Detect which cell encompasses the target text, then output its (x, y) center coordinate. 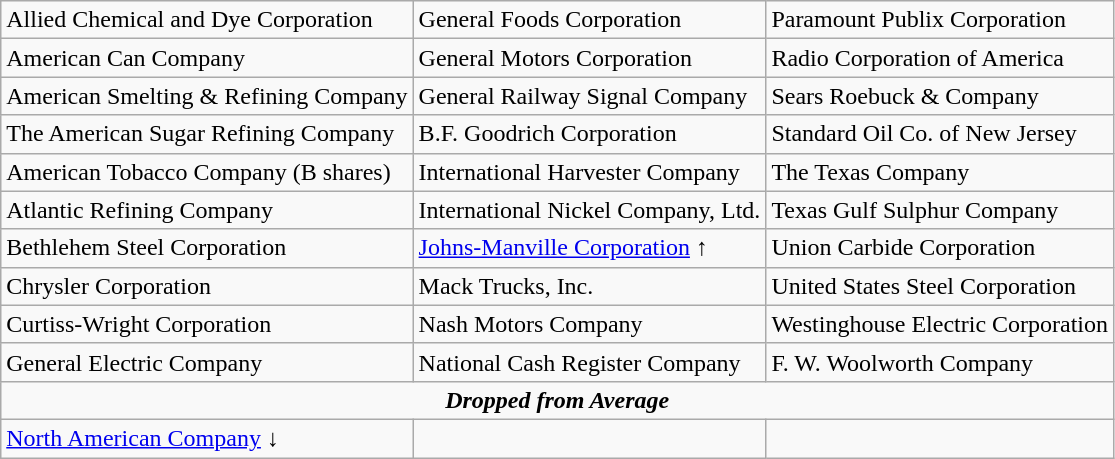
The American Sugar Refining Company (207, 134)
Sears Roebuck & Company (940, 96)
Johns-Manville Corporation ↑ (590, 248)
National Cash Register Company (590, 362)
General Foods Corporation (590, 20)
F. W. Woolworth Company (940, 362)
General Railway Signal Company (590, 96)
Radio Corporation of America (940, 58)
Allied Chemical and Dye Corporation (207, 20)
International Nickel Company, Ltd. (590, 210)
Standard Oil Co. of New Jersey (940, 134)
General Motors Corporation (590, 58)
Bethlehem Steel Corporation (207, 248)
General Electric Company (207, 362)
Nash Motors Company (590, 324)
B.F. Goodrich Corporation (590, 134)
Paramount Publix Corporation (940, 20)
Texas Gulf Sulphur Company (940, 210)
United States Steel Corporation (940, 286)
Westinghouse Electric Corporation (940, 324)
American Can Company (207, 58)
Dropped from Average (558, 400)
International Harvester Company (590, 172)
Curtiss-Wright Corporation (207, 324)
Chrysler Corporation (207, 286)
American Tobacco Company (B shares) (207, 172)
Atlantic Refining Company (207, 210)
American Smelting & Refining Company (207, 96)
Union Carbide Corporation (940, 248)
The Texas Company (940, 172)
North American Company ↓ (207, 438)
Mack Trucks, Inc. (590, 286)
